Find where the given text appears and provide that cell's center as [x, y] coordinate. 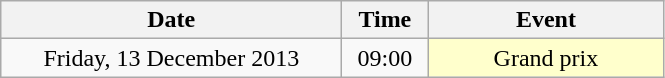
Date [172, 20]
Grand prix [546, 58]
Time [385, 20]
09:00 [385, 58]
Friday, 13 December 2013 [172, 58]
Event [546, 20]
